Output the (x, y) coordinate of the center of the cell containing the given text.  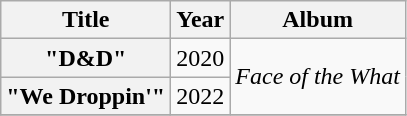
2022 (200, 96)
Album (318, 20)
2020 (200, 58)
"We Droppin'" (86, 96)
Year (200, 20)
Title (86, 20)
"D&D" (86, 58)
Face of the What (318, 77)
